Capture the cell that displays the provided text and extract its [X, Y] central coordinate. 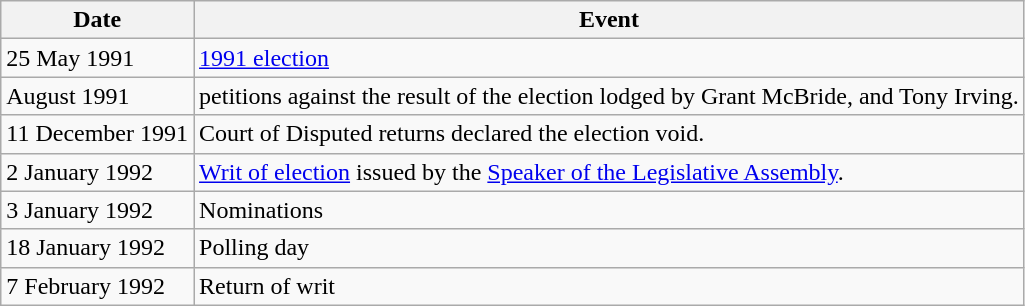
Nominations [610, 210]
Writ of election issued by the Speaker of the Legislative Assembly. [610, 172]
2 January 1992 [98, 172]
25 May 1991 [98, 58]
1991 election [610, 58]
Court of Disputed returns declared the election void. [610, 134]
Polling day [610, 248]
petitions against the result of the election lodged by Grant McBride, and Tony Irving. [610, 96]
Return of writ [610, 286]
Date [98, 20]
18 January 1992 [98, 248]
Event [610, 20]
3 January 1992 [98, 210]
August 1991 [98, 96]
7 February 1992 [98, 286]
11 December 1991 [98, 134]
